For the text-containing cell, return its midpoint in (x, y) coordinate format. 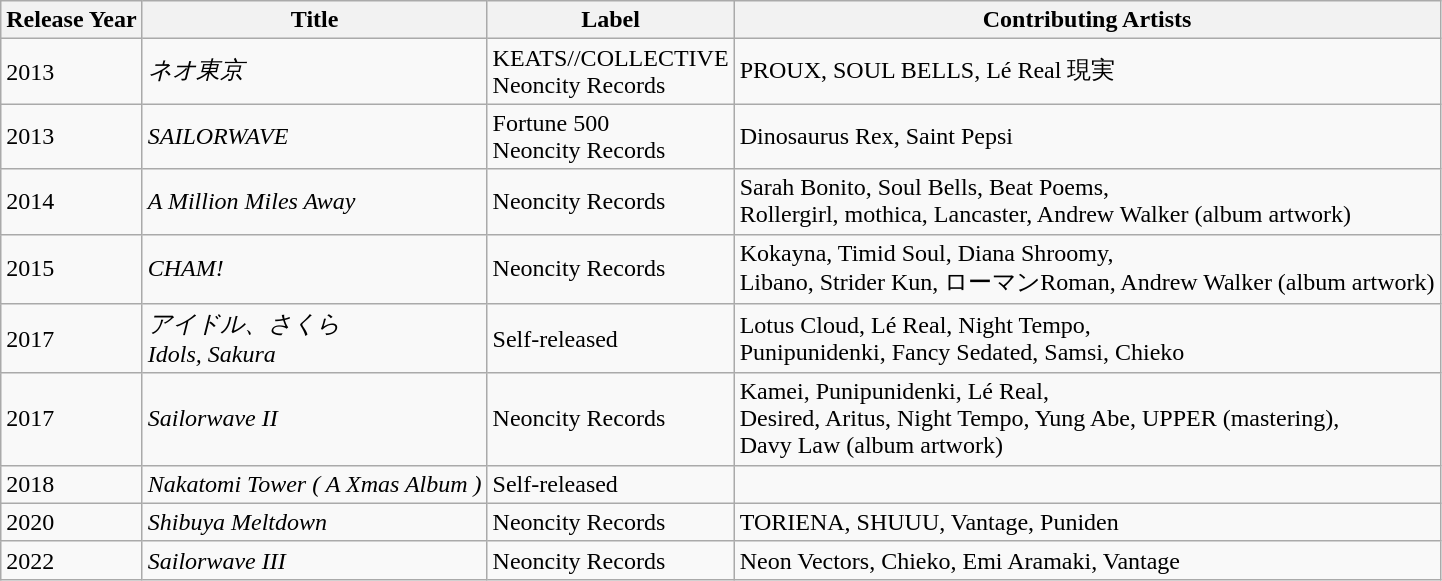
2014 (72, 202)
Kamei, Punipunidenki, Lé Real,Desired, Aritus, Night Tempo, Yung Abe, UPPER (mastering),Davy Law (album artwork) (1087, 419)
Dinosaurus Rex, Saint Pepsi (1087, 136)
SAILORWAVE (314, 136)
2022 (72, 560)
Release Year (72, 20)
Sailorwave III (314, 560)
Sailorwave II (314, 419)
2018 (72, 484)
CHAM! (314, 269)
KEATS//COLLECTIVENeoncity Records (610, 72)
Kokayna, Timid Soul, Diana Shroomy,Libano, Strider Kun, ロ​ー​マ​ン​Roman, Andrew Walker (album artwork) (1087, 269)
Shibuya Meltdown (314, 522)
A Million Miles Away (314, 202)
ネオ東京 (314, 72)
Contributing Artists (1087, 20)
Neon Vectors, Chieko, Emi Aramaki, Vantage (1087, 560)
ア​イ​ド​ル​、​さ​く​らIdols, Sakura (314, 339)
TORIENA, SHUUU, Vantage, Puniden (1087, 522)
PROUX, SOUL BELLS, Lé Real 現実 (1087, 72)
2020 (72, 522)
Sarah Bonito, Soul Bells, Beat Poems,Rollergirl, mothica, Lancaster, Andrew Walker (album artwork) (1087, 202)
2015 (72, 269)
Title (314, 20)
Nakatomi Tower ( A Xmas Album ) (314, 484)
Lotus Cloud, Lé Real, Night Tempo,Punipunidenki, Fancy Sedated, Samsi, Chieko (1087, 339)
Label (610, 20)
Fortune 500Neoncity Records (610, 136)
